Identify which cell holds the provided text, then report its [x, y] central coordinate. 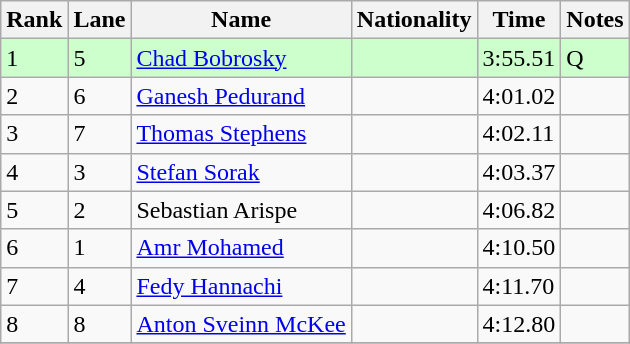
Notes [595, 20]
3:55.51 [519, 58]
4:06.82 [519, 210]
Stefan Sorak [241, 172]
Amr Mohamed [241, 248]
Fedy Hannachi [241, 286]
Ganesh Pedurand [241, 96]
Name [241, 20]
Q [595, 58]
Lane [100, 20]
Nationality [414, 20]
4:02.11 [519, 134]
4:03.37 [519, 172]
Rank [34, 20]
Sebastian Arispe [241, 210]
4:11.70 [519, 286]
4:10.50 [519, 248]
4:12.80 [519, 324]
Thomas Stephens [241, 134]
Time [519, 20]
Anton Sveinn McKee [241, 324]
Chad Bobrosky [241, 58]
4:01.02 [519, 96]
